Find where the given text appears and provide that cell's center as [x, y] coordinate. 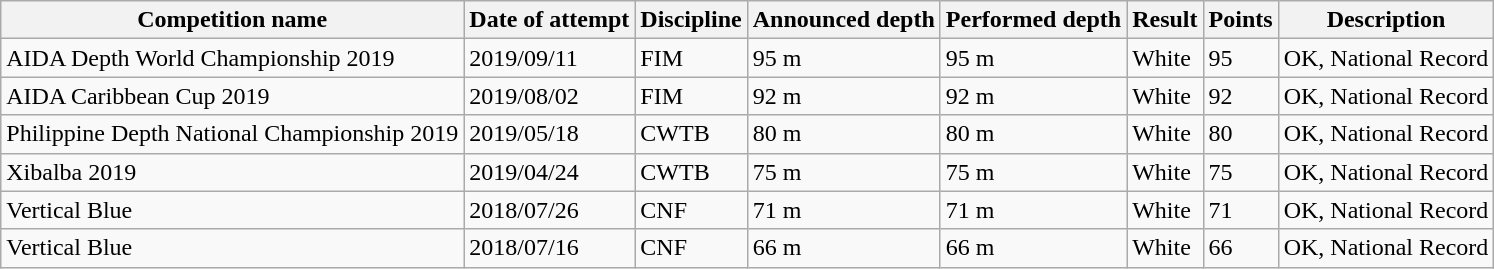
2018/07/26 [550, 210]
AIDA Caribbean Cup 2019 [232, 96]
Points [1240, 20]
Xibalba 2019 [232, 172]
95 [1240, 58]
71 [1240, 210]
Competition name [232, 20]
Description [1386, 20]
2019/08/02 [550, 96]
2019/04/24 [550, 172]
Discipline [691, 20]
75 [1240, 172]
Performed depth [1033, 20]
Date of attempt [550, 20]
66 [1240, 248]
2019/09/11 [550, 58]
Announced depth [844, 20]
2018/07/16 [550, 248]
Result [1165, 20]
Philippine Depth National Championship 2019 [232, 134]
92 [1240, 96]
AIDA Depth World Championship 2019 [232, 58]
80 [1240, 134]
2019/05/18 [550, 134]
